Extract the (X, Y) coordinate from the center of the cell holding the provided text.  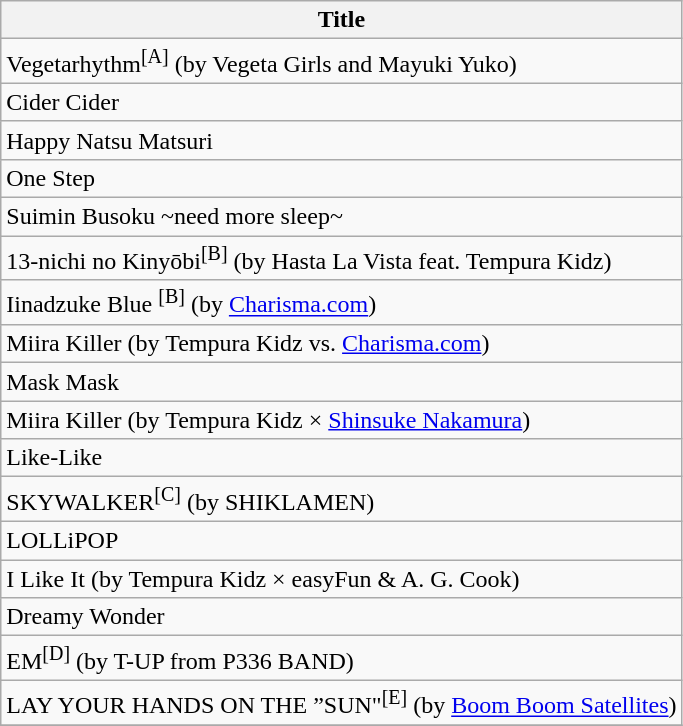
Vegetarhythm[A] (by Vegeta Girls and Mayuki Yuko) (342, 62)
Cider Cider (342, 102)
13-nichi no Kinyōbi[B] (by Hasta La Vista feat. Tempura Kidz) (342, 258)
Title (342, 20)
Suimin Busoku ~need more sleep~ (342, 217)
LOLLiPOP (342, 541)
Iinadzuke Blue [B] (by Charisma.com) (342, 302)
Happy Natsu Matsuri (342, 140)
EM[D] (by T-UP from P336 BAND) (342, 658)
Dreamy Wonder (342, 617)
Miira Killer (by Tempura Kidz × Shinsuke Nakamura) (342, 420)
LAY YOUR HANDS ON THE ”SUN"[E] (by Boom Boom Satellites) (342, 702)
Mask Mask (342, 382)
Miira Killer (by Tempura Kidz vs. Charisma.com) (342, 344)
I Like It (by Tempura Kidz × easyFun & A. G. Cook) (342, 579)
Like-Like (342, 458)
SKYWALKER[C] (by SHIKLAMEN) (342, 500)
One Step (342, 178)
